Extract the (X, Y) coordinate from the center of the cell holding the provided text.  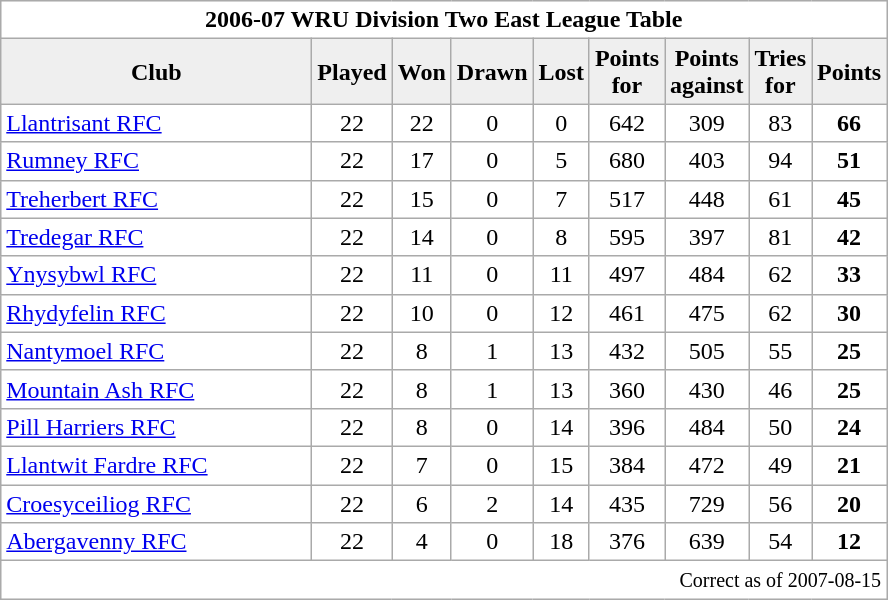
397 (706, 237)
30 (850, 313)
56 (780, 503)
430 (706, 389)
Won (422, 72)
376 (626, 542)
5 (561, 161)
Rumney RFC (156, 161)
472 (706, 465)
Pill Harriers RFC (156, 427)
435 (626, 503)
432 (626, 351)
Club (156, 72)
Played (352, 72)
49 (780, 465)
6 (422, 503)
309 (706, 123)
Drawn (492, 72)
17 (422, 161)
66 (850, 123)
384 (626, 465)
Croesyceiliog RFC (156, 503)
Points (850, 72)
Ynysybwl RFC (156, 275)
Rhydyfelin RFC (156, 313)
505 (706, 351)
46 (780, 389)
Tredegar RFC (156, 237)
729 (706, 503)
Treherbert RFC (156, 199)
Points for (626, 72)
18 (561, 542)
45 (850, 199)
24 (850, 427)
403 (706, 161)
396 (626, 427)
54 (780, 542)
595 (626, 237)
94 (780, 161)
42 (850, 237)
448 (706, 199)
55 (780, 351)
Llantwit Fardre RFC (156, 465)
20 (850, 503)
2 (492, 503)
33 (850, 275)
461 (626, 313)
Mountain Ash RFC (156, 389)
61 (780, 199)
Tries for (780, 72)
50 (780, 427)
475 (706, 313)
2006-07 WRU Division Two East League Table (444, 20)
83 (780, 123)
51 (850, 161)
Lost (561, 72)
10 (422, 313)
360 (626, 389)
4 (422, 542)
21 (850, 465)
Nantymoel RFC (156, 351)
Llantrisant RFC (156, 123)
81 (780, 237)
Abergavenny RFC (156, 542)
517 (626, 199)
642 (626, 123)
639 (706, 542)
Correct as of 2007-08-15 (444, 580)
680 (626, 161)
497 (626, 275)
Points against (706, 72)
